Pinpoint the cell where the given text exists, returning its [x, y] midpoint coordinate. 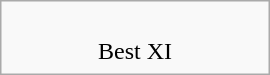
Best XI [134, 38]
